Determine the [x, y] coordinate at the center of the cell enclosing the given text.  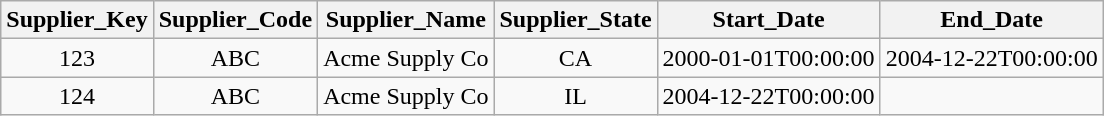
Supplier_Key [77, 20]
IL [576, 96]
End_Date [992, 20]
Supplier_State [576, 20]
124 [77, 96]
Start_Date [768, 20]
Supplier_Code [235, 20]
Supplier_Name [406, 20]
2000-01-01T00:00:00 [768, 58]
123 [77, 58]
CA [576, 58]
